Detect which cell encompasses the target text, then output its [X, Y] center coordinate. 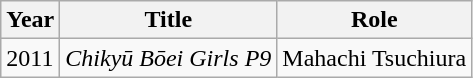
Title [168, 20]
Role [374, 20]
2011 [30, 58]
Chikyū Bōei Girls P9 [168, 58]
Mahachi Tsuchiura [374, 58]
Year [30, 20]
